Identify which cell holds the provided text, then report its (x, y) central coordinate. 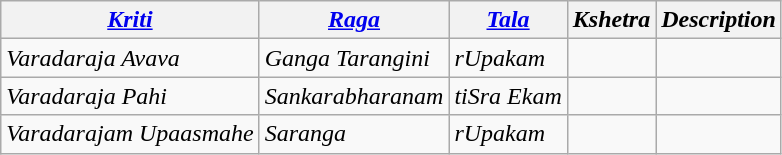
Varadaraja Pahi (130, 96)
tiSra Ekam (508, 96)
Saranga (354, 134)
Raga (354, 20)
Kshetra (611, 20)
Tala (508, 20)
Sankarabharanam (354, 96)
Kriti (130, 20)
Varadarajam Upaasmahe (130, 134)
Description (719, 20)
Varadaraja Avava (130, 58)
Ganga Tarangini (354, 58)
